For the text-containing cell, return its midpoint in (X, Y) coordinate format. 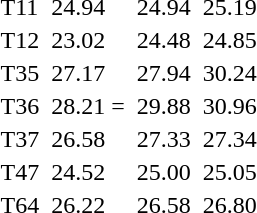
29.88 (164, 106)
28.21 = (88, 106)
27.17 (88, 73)
25.00 (164, 172)
24.52 (88, 172)
27.94 (164, 73)
23.02 (88, 40)
27.33 (164, 139)
26.58 (88, 139)
24.48 (164, 40)
